Return the [x, y] coordinate for the center point of the cell that contains the specified text.  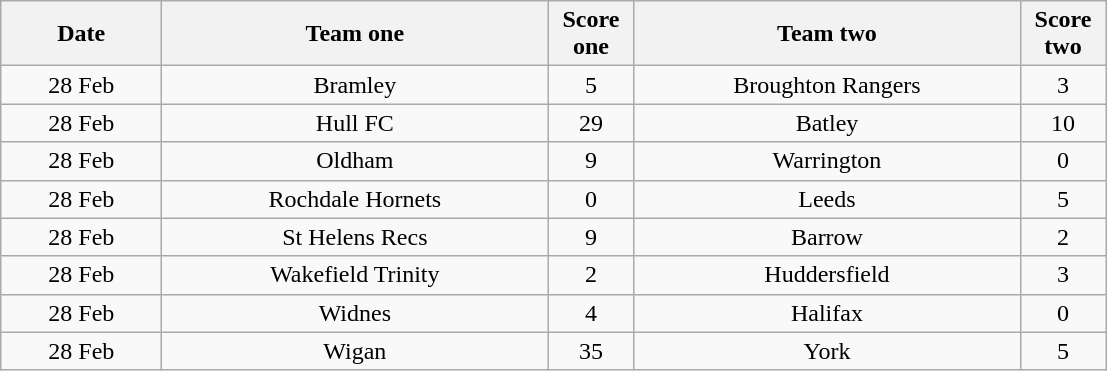
Barrow [827, 237]
29 [591, 123]
York [827, 351]
Oldham [355, 161]
Warrington [827, 161]
Date [82, 34]
Halifax [827, 313]
35 [591, 351]
Rochdale Hornets [355, 199]
10 [1063, 123]
Widnes [355, 313]
Bramley [355, 85]
Wigan [355, 351]
Team one [355, 34]
Leeds [827, 199]
St Helens Recs [355, 237]
Hull FC [355, 123]
Team two [827, 34]
Huddersfield [827, 275]
Score two [1063, 34]
Wakefield Trinity [355, 275]
Batley [827, 123]
4 [591, 313]
Broughton Rangers [827, 85]
Score one [591, 34]
